Find where the given text appears and provide that cell's center as [x, y] coordinate. 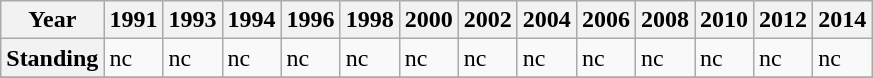
1993 [192, 20]
Standing [52, 58]
2004 [546, 20]
2000 [428, 20]
Year [52, 20]
2010 [724, 20]
2002 [488, 20]
1994 [252, 20]
1998 [370, 20]
2014 [842, 20]
1991 [134, 20]
2006 [606, 20]
1996 [310, 20]
2012 [784, 20]
2008 [664, 20]
